Detect which cell encompasses the target text, then output its (X, Y) center coordinate. 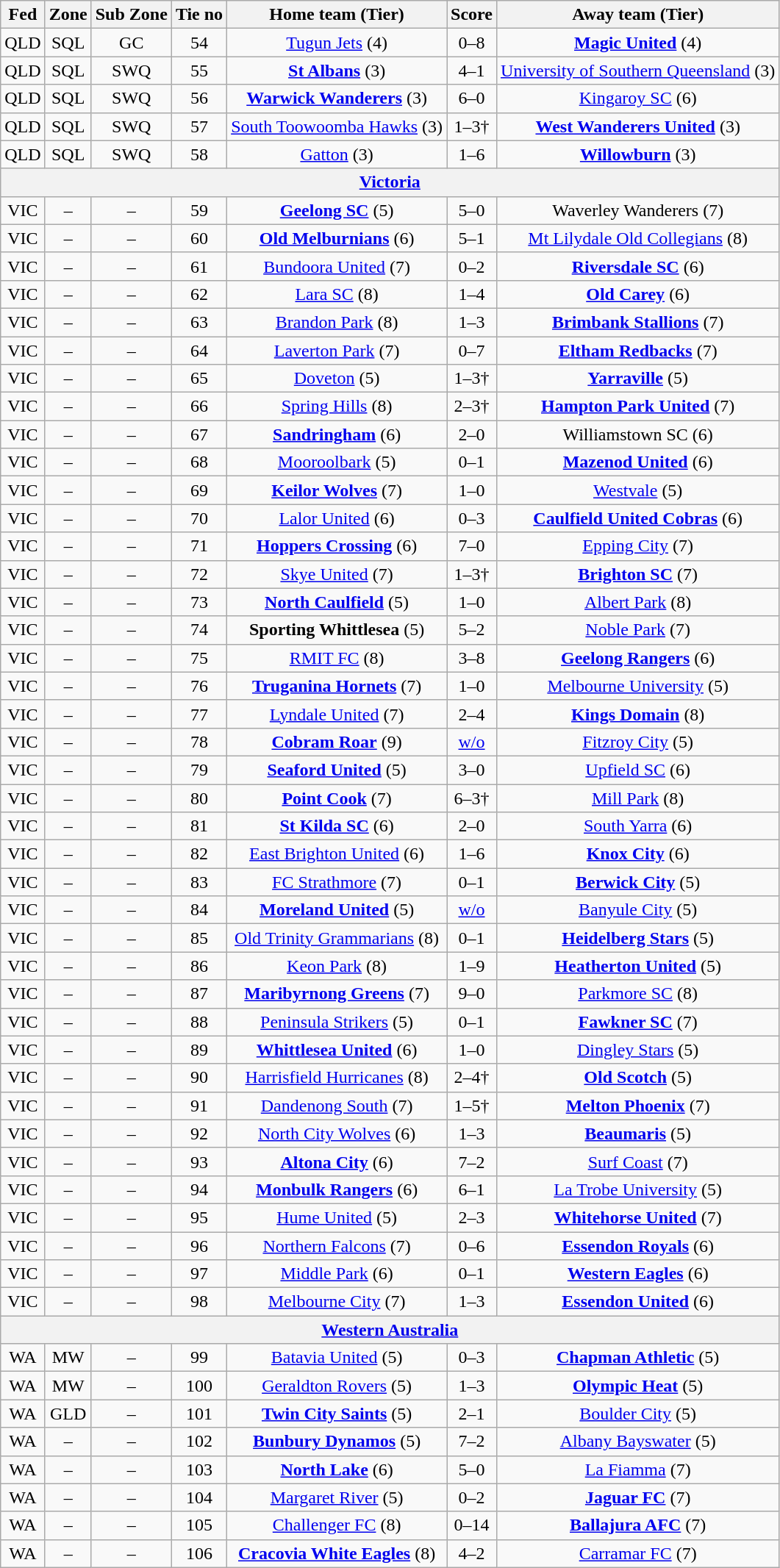
Mooroolbark (5) (337, 462)
101 (198, 1414)
1–5† (472, 1106)
92 (198, 1134)
Banyule City (5) (638, 910)
Surf Coast (7) (638, 1161)
82 (198, 854)
Caulfield United Cobras (6) (638, 518)
6–3† (472, 798)
Whitehorse United (7) (638, 1217)
Old Carey (6) (638, 294)
100 (198, 1386)
Twin City Saints (5) (337, 1414)
Doveton (5) (337, 379)
88 (198, 1022)
106 (198, 1553)
65 (198, 379)
Lara SC (8) (337, 294)
Riversdale SC (6) (638, 266)
0–7 (472, 351)
87 (198, 994)
Albert Park (8) (638, 602)
0–14 (472, 1525)
Point Cook (7) (337, 798)
55 (198, 71)
Albany Bayswater (5) (638, 1442)
89 (198, 1050)
2–3 (472, 1217)
2–4 (472, 714)
Ballajura AFC (7) (638, 1525)
Away team (Tier) (638, 15)
98 (198, 1302)
Waverley Wanderers (7) (638, 210)
La Trobe University (5) (638, 1189)
63 (198, 322)
Boulder City (5) (638, 1414)
Dandenong South (7) (337, 1106)
96 (198, 1246)
4–2 (472, 1553)
6–0 (472, 99)
85 (198, 938)
Keilor Wolves (7) (337, 490)
61 (198, 266)
75 (198, 658)
56 (198, 99)
Essendon United (6) (638, 1302)
Melton Phoenix (7) (638, 1106)
Batavia United (5) (337, 1358)
Melbourne City (7) (337, 1302)
72 (198, 574)
95 (198, 1217)
Warwick Wanderers (3) (337, 99)
Altona City (6) (337, 1161)
Kings Domain (8) (638, 714)
66 (198, 407)
Heatherton United (5) (638, 966)
Peninsula Strikers (5) (337, 1022)
Heidelberg Stars (5) (638, 938)
Harrisfield Hurricanes (8) (337, 1078)
105 (198, 1525)
Chapman Athletic (5) (638, 1358)
Berwick City (5) (638, 882)
97 (198, 1274)
Victoria (390, 182)
60 (198, 238)
0–8 (472, 43)
5–2 (472, 630)
67 (198, 434)
73 (198, 602)
57 (198, 126)
Olympic Heat (5) (638, 1386)
103 (198, 1469)
Fawkner SC (7) (638, 1022)
77 (198, 714)
Kingaroy SC (6) (638, 99)
Northern Falcons (7) (337, 1246)
91 (198, 1106)
Magic United (4) (638, 43)
2–4† (472, 1078)
4–1 (472, 71)
Knox City (6) (638, 854)
Willowburn (3) (638, 154)
Old Trinity Grammarians (8) (337, 938)
Lalor United (6) (337, 518)
Hoppers Crossing (6) (337, 546)
0–6 (472, 1246)
3–8 (472, 658)
Sandringham (6) (337, 434)
Western Australia (390, 1330)
104 (198, 1497)
Geelong SC (5) (337, 210)
Fitzroy City (5) (638, 742)
Essendon Royals (6) (638, 1246)
Parkmore SC (8) (638, 994)
9–0 (472, 994)
83 (198, 882)
Margaret River (5) (337, 1497)
North City Wolves (6) (337, 1134)
RMIT FC (8) (337, 658)
58 (198, 154)
Old Scotch (5) (638, 1078)
South Yarra (6) (638, 826)
Beaumaris (5) (638, 1134)
North Caulfield (5) (337, 602)
90 (198, 1078)
Score (472, 15)
Sporting Whittlesea (5) (337, 630)
GLD (68, 1414)
Noble Park (7) (638, 630)
Brimbank Stallions (7) (638, 322)
Epping City (7) (638, 546)
Mazenod United (6) (638, 462)
79 (198, 770)
Cobram Roar (9) (337, 742)
3–0 (472, 770)
Sub Zone (131, 15)
80 (198, 798)
Monbulk Rangers (6) (337, 1189)
69 (198, 490)
59 (198, 210)
St Albans (3) (337, 71)
Lyndale United (7) (337, 714)
Keon Park (8) (337, 966)
Middle Park (6) (337, 1274)
Truganina Hornets (7) (337, 686)
78 (198, 742)
Geraldton Rovers (5) (337, 1386)
84 (198, 910)
76 (198, 686)
Mill Park (8) (638, 798)
Mt Lilydale Old Collegians (8) (638, 238)
Seaford United (5) (337, 770)
Fed (23, 15)
Brighton SC (7) (638, 574)
Brandon Park (8) (337, 322)
St Kilda SC (6) (337, 826)
64 (198, 351)
99 (198, 1358)
Challenger FC (8) (337, 1525)
South Toowoomba Hawks (3) (337, 126)
GC (131, 43)
81 (198, 826)
La Fiamma (7) (638, 1469)
6–1 (472, 1189)
North Lake (6) (337, 1469)
102 (198, 1442)
FC Strathmore (7) (337, 882)
Hume United (5) (337, 1217)
Westvale (5) (638, 490)
East Brighton United (6) (337, 854)
Hampton Park United (7) (638, 407)
Jaguar FC (7) (638, 1497)
74 (198, 630)
70 (198, 518)
Geelong Rangers (6) (638, 658)
Old Melburnians (6) (337, 238)
68 (198, 462)
Cracovia White Eagles (8) (337, 1553)
71 (198, 546)
Carramar FC (7) (638, 1553)
Upfield SC (6) (638, 770)
2–1 (472, 1414)
Bundoora United (7) (337, 266)
Tie no (198, 15)
54 (198, 43)
West Wanderers United (3) (638, 126)
University of Southern Queensland (3) (638, 71)
93 (198, 1161)
Melbourne University (5) (638, 686)
Moreland United (5) (337, 910)
Spring Hills (8) (337, 407)
Gatton (3) (337, 154)
5–1 (472, 238)
Williamstown SC (6) (638, 434)
Zone (68, 15)
94 (198, 1189)
Tugun Jets (4) (337, 43)
Western Eagles (6) (638, 1274)
86 (198, 966)
62 (198, 294)
Eltham Redbacks (7) (638, 351)
Whittlesea United (6) (337, 1050)
Bunbury Dynamos (5) (337, 1442)
Laverton Park (7) (337, 351)
Home team (Tier) (337, 15)
Yarraville (5) (638, 379)
Skye United (7) (337, 574)
1–4 (472, 294)
7–0 (472, 546)
2–3† (472, 407)
Maribyrnong Greens (7) (337, 994)
1–9 (472, 966)
Dingley Stars (5) (638, 1050)
